Detect which cell encompasses the target text, then output its (x, y) center coordinate. 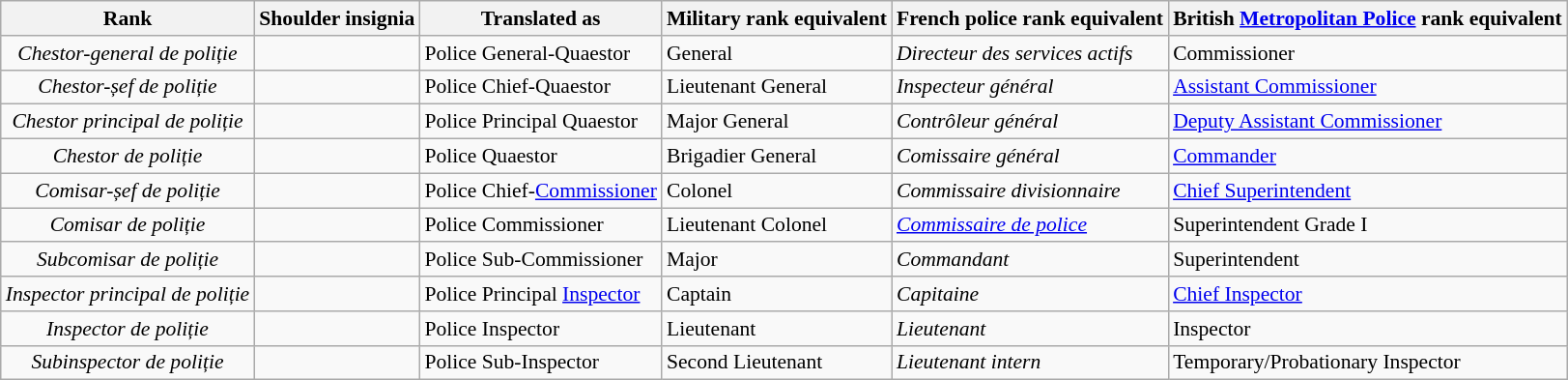
Commandant (1030, 260)
Chestor-șef de poliție (128, 87)
Superintendent (1368, 260)
Commissaire de police (1030, 225)
Captain (777, 294)
Comissaire général (1030, 157)
Subcomisar de poliție (128, 260)
British Metropolitan Police rank equivalent (1368, 18)
Military rank equivalent (777, 18)
Subinspector de poliție (128, 363)
Police Principal Quaestor (541, 122)
Translated as (541, 18)
Temporary/Probationary Inspector (1368, 363)
Lieutenant General (777, 87)
Contrôleur général (1030, 122)
Capitaine (1030, 294)
Shoulder insignia (336, 18)
Police Sub-Commissioner (541, 260)
Major General (777, 122)
Lieutenant intern (1030, 363)
Inspector (1368, 329)
Colonel (777, 190)
Police General-Quaestor (541, 53)
Deputy Assistant Commissioner (1368, 122)
Brigadier General (777, 157)
Rank (128, 18)
Second Lieutenant (777, 363)
General (777, 53)
Police Quaestor (541, 157)
Commander (1368, 157)
Chief Superintendent (1368, 190)
Commissaire divisionnaire (1030, 190)
Police Principal Inspector (541, 294)
Chief Inspector (1368, 294)
Chestor-general de poliție (128, 53)
Police Chief-Quaestor (541, 87)
Directeur des services actifs (1030, 53)
Chestor de poliție (128, 157)
Superintendent Grade I (1368, 225)
Inspecteur général (1030, 87)
Major (777, 260)
Commissioner (1368, 53)
Police Commissioner (541, 225)
Police Inspector (541, 329)
Assistant Commissioner (1368, 87)
Inspector principal de poliție (128, 294)
French police rank equivalent (1030, 18)
Chestor principal de poliție (128, 122)
Lieutenant Colonel (777, 225)
Inspector de poliție (128, 329)
Comisar de poliție (128, 225)
Comisar-șef de poliție (128, 190)
Police Sub-Inspector (541, 363)
Police Chief-Commissioner (541, 190)
